Extract the (x, y) coordinate from the center of the cell holding the provided text.  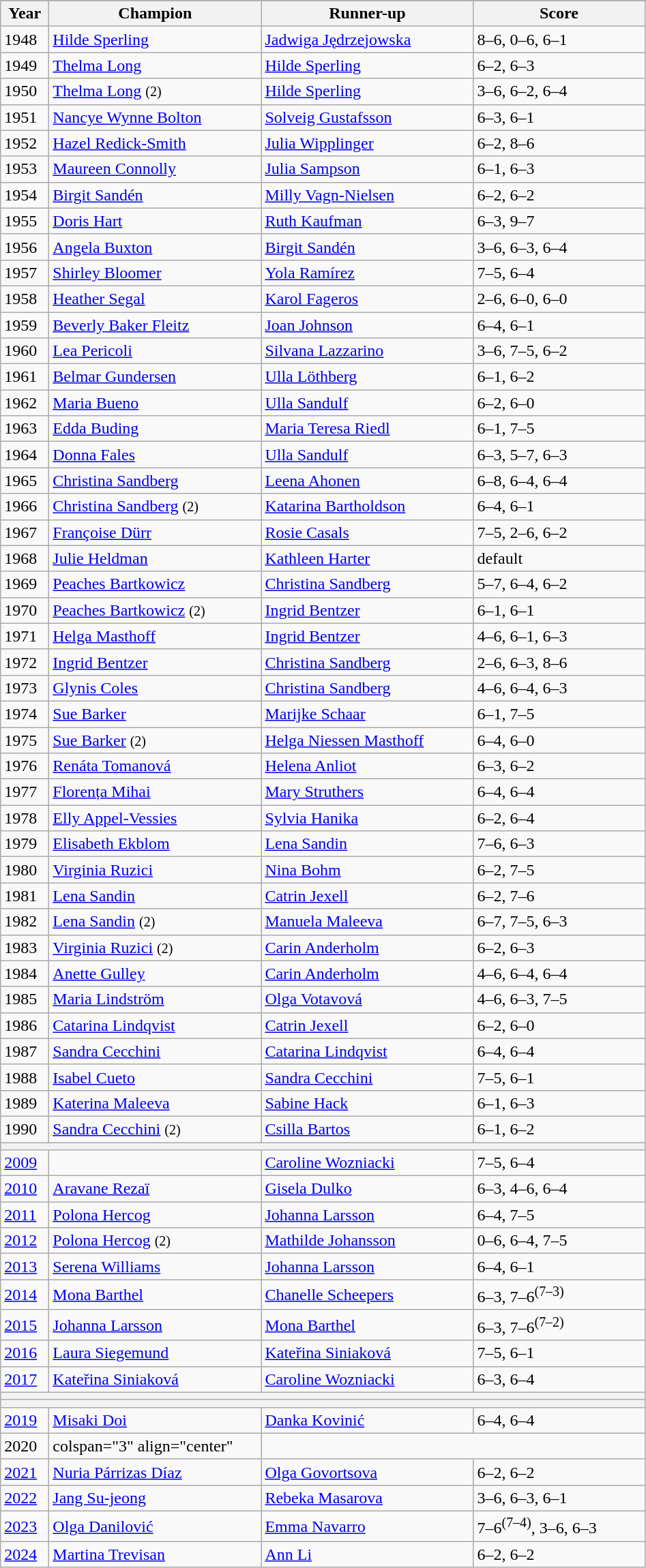
2023 (25, 1526)
3–6, 6–3, 6–4 (559, 247)
Glynis Coles (156, 688)
1972 (25, 662)
Julia Sampson (367, 169)
Year (25, 14)
1948 (25, 40)
Sylvia Hanika (367, 818)
Katerina Maleeva (156, 1103)
2014 (25, 1295)
1976 (25, 766)
6–3, 9–7 (559, 221)
Maria Lindström (156, 999)
1951 (25, 117)
0–6, 6–4, 7–5 (559, 1241)
Rebeka Masarova (367, 1498)
colspan="3" align="center" (156, 1446)
Belmar Gundersen (156, 377)
Chanelle Scheepers (367, 1295)
3–6, 6–2, 6–4 (559, 91)
1964 (25, 455)
Yola Ramírez (367, 273)
Joan Johnson (367, 325)
2015 (25, 1325)
1967 (25, 532)
Thelma Long (156, 65)
Rosie Casals (367, 532)
Hazel Redick-Smith (156, 143)
8–6, 0–6, 6–1 (559, 40)
Julia Wipplinger (367, 143)
Sandra Cecchini (2) (156, 1129)
Elisabeth Ekblom (156, 844)
1980 (25, 870)
1971 (25, 636)
4–6, 6–4, 6–3 (559, 688)
Manuela Maleeva (367, 922)
Champion (156, 14)
1986 (25, 1025)
2009 (25, 1163)
1973 (25, 688)
1966 (25, 507)
Florența Mihai (156, 792)
Runner-up (367, 14)
Gisela Dulko (367, 1189)
7–6, 6–3 (559, 844)
Heather Segal (156, 299)
1953 (25, 169)
1981 (25, 896)
1965 (25, 481)
6–7, 7–5, 6–3 (559, 922)
Julie Heldman (156, 558)
Anette Gulley (156, 974)
2021 (25, 1472)
Edda Buding (156, 429)
Christina Sandberg (2) (156, 507)
Jang Su-jeong (156, 1498)
Lea Pericoli (156, 351)
Ulla Löthberg (367, 377)
1988 (25, 1077)
default (559, 558)
1979 (25, 844)
1956 (25, 247)
Doris Hart (156, 221)
2013 (25, 1267)
2–6, 6–0, 6–0 (559, 299)
Françoise Dürr (156, 532)
6–2, 8–6 (559, 143)
5–7, 6–4, 6–2 (559, 584)
Kathleen Harter (367, 558)
6–3, 6–1 (559, 117)
2016 (25, 1353)
Maria Teresa Riedl (367, 429)
6–2, 7–5 (559, 870)
6–3, 4–6, 6–4 (559, 1189)
1990 (25, 1129)
Beverly Baker Fleitz (156, 325)
3–6, 6–3, 6–1 (559, 1498)
6–3, 7–6(7–3) (559, 1295)
1974 (25, 714)
Olga Govortsova (367, 1472)
1983 (25, 948)
Thelma Long (2) (156, 91)
Lena Sandin (2) (156, 922)
2012 (25, 1241)
2010 (25, 1189)
1984 (25, 974)
2024 (25, 1554)
Sue Barker (2) (156, 740)
6–3, 6–4 (559, 1379)
Misaki Doi (156, 1420)
2019 (25, 1420)
1957 (25, 273)
4–6, 6–3, 7–5 (559, 999)
Leena Ahonen (367, 481)
Silvana Lazzarino (367, 351)
1982 (25, 922)
1952 (25, 143)
6–1, 6–1 (559, 610)
Nina Bohm (367, 870)
1961 (25, 377)
Milly Vagn-Nielsen (367, 195)
1949 (25, 65)
6–3, 7–6(7–2) (559, 1325)
Nuria Párrizas Díaz (156, 1472)
1950 (25, 91)
Helena Anliot (367, 766)
Peaches Bartkowicz (156, 584)
1955 (25, 221)
1989 (25, 1103)
Renáta Tomanová (156, 766)
1969 (25, 584)
Sabine Hack (367, 1103)
4–6, 6–1, 6–3 (559, 636)
Csilla Bartos (367, 1129)
Serena Williams (156, 1267)
Virginia Ruzici (156, 870)
1985 (25, 999)
Donna Fales (156, 455)
Marijke Schaar (367, 714)
Solveig Gustafsson (367, 117)
Jadwiga Jędrzejowska (367, 40)
Elly Appel-Vessies (156, 818)
Shirley Bloomer (156, 273)
Polona Hercog (156, 1215)
7–5, 2–6, 6–2 (559, 532)
6–4, 7–5 (559, 1215)
6–8, 6–4, 6–4 (559, 481)
Helga Niessen Masthoff (367, 740)
Aravane Rezaï (156, 1189)
Helga Masthoff (156, 636)
2011 (25, 1215)
4–6, 6–4, 6–4 (559, 974)
2022 (25, 1498)
2020 (25, 1446)
7–6(7–4), 3–6, 6–3 (559, 1526)
Maureen Connolly (156, 169)
Olga Danilović (156, 1526)
1968 (25, 558)
Danka Kovinić (367, 1420)
1963 (25, 429)
Maria Bueno (156, 403)
Score (559, 14)
Mathilde Johansson (367, 1241)
Polona Hercog (2) (156, 1241)
Nancye Wynne Bolton (156, 117)
1978 (25, 818)
6–2, 6–4 (559, 818)
Sue Barker (156, 714)
Emma Navarro (367, 1526)
6–4, 6–0 (559, 740)
1987 (25, 1051)
1958 (25, 299)
Ruth Kaufman (367, 221)
6–2, 7–6 (559, 896)
1962 (25, 403)
6–3, 6–2 (559, 766)
1959 (25, 325)
1954 (25, 195)
2–6, 6–3, 8–6 (559, 662)
6–3, 5–7, 6–3 (559, 455)
3–6, 7–5, 6–2 (559, 351)
Olga Votavová (367, 999)
Laura Siegemund (156, 1353)
Peaches Bartkowicz (2) (156, 610)
1975 (25, 740)
2017 (25, 1379)
Virginia Ruzici (2) (156, 948)
1960 (25, 351)
1977 (25, 792)
1970 (25, 610)
Angela Buxton (156, 247)
Mary Struthers (367, 792)
Ann Li (367, 1554)
Katarina Bartholdson (367, 507)
Isabel Cueto (156, 1077)
Karol Fageros (367, 299)
Martina Trevisan (156, 1554)
